For the text-containing cell, return its midpoint in [X, Y] coordinate format. 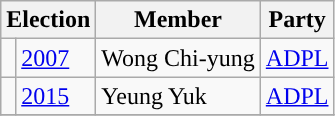
Election [48, 20]
Wong Chi-yung [178, 58]
2015 [56, 96]
2007 [56, 58]
Party [297, 20]
Member [178, 20]
Yeung Yuk [178, 96]
